Pinpoint the cell where the given text exists, returning its [x, y] midpoint coordinate. 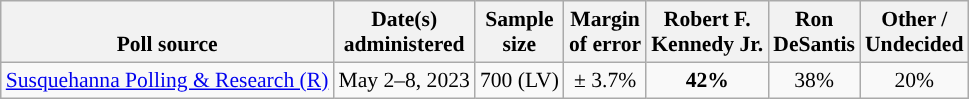
Poll source [168, 32]
20% [914, 80]
42% [707, 80]
700 (LV) [520, 80]
May 2–8, 2023 [404, 80]
Date(s)administered [404, 32]
RonDeSantis [814, 32]
38% [814, 80]
Marginof error [605, 32]
± 3.7% [605, 80]
Robert F.Kennedy Jr. [707, 32]
Samplesize [520, 32]
Other /Undecided [914, 32]
Susquehanna Polling & Research (R) [168, 80]
